Identify which cell holds the provided text, then report its (X, Y) central coordinate. 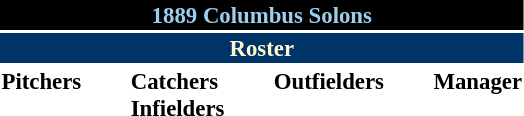
Roster (262, 48)
1889 Columbus Solons (262, 15)
